Pinpoint the cell where the given text exists, returning its (x, y) midpoint coordinate. 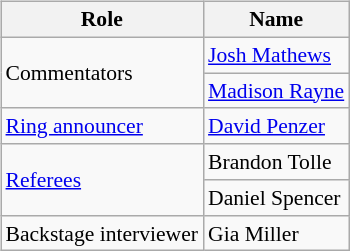
Commentators (102, 72)
Ring announcer (102, 126)
Brandon Tolle (276, 162)
Referees (102, 180)
Role (102, 20)
Daniel Spencer (276, 198)
David Penzer (276, 126)
Backstage interviewer (102, 233)
Name (276, 20)
Madison Rayne (276, 91)
Josh Mathews (276, 55)
Gia Miller (276, 233)
